Detect which cell encompasses the target text, then output its [X, Y] center coordinate. 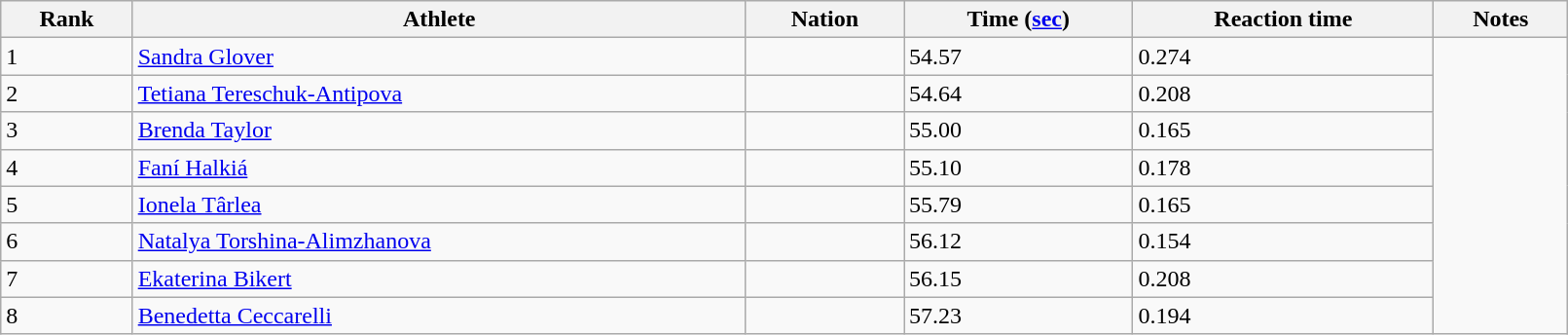
7 [66, 279]
55.10 [1018, 167]
56.15 [1018, 279]
Natalya Torshina-Alimzhanova [439, 242]
Faní Halkiá [439, 167]
Ekaterina Bikert [439, 279]
57.23 [1018, 316]
Sandra Glover [439, 56]
Nation [824, 19]
55.79 [1018, 205]
56.12 [1018, 242]
0.154 [1283, 242]
54.64 [1018, 93]
8 [66, 316]
0.274 [1283, 56]
Time (sec) [1018, 19]
2 [66, 93]
Tetiana Tereschuk-Antipova [439, 93]
0.178 [1283, 167]
3 [66, 130]
4 [66, 167]
Athlete [439, 19]
Ionela Târlea [439, 205]
Notes [1501, 19]
5 [66, 205]
0.194 [1283, 316]
Brenda Taylor [439, 130]
Reaction time [1283, 19]
54.57 [1018, 56]
6 [66, 242]
Rank [66, 19]
1 [66, 56]
55.00 [1018, 130]
Benedetta Ceccarelli [439, 316]
